Scan for the cell matching the given text and deliver its [x, y] coordinate at center. 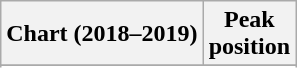
Peakposition [249, 34]
Chart (2018–2019) [102, 34]
